Scan for the cell matching the given text and deliver its [x, y] coordinate at center. 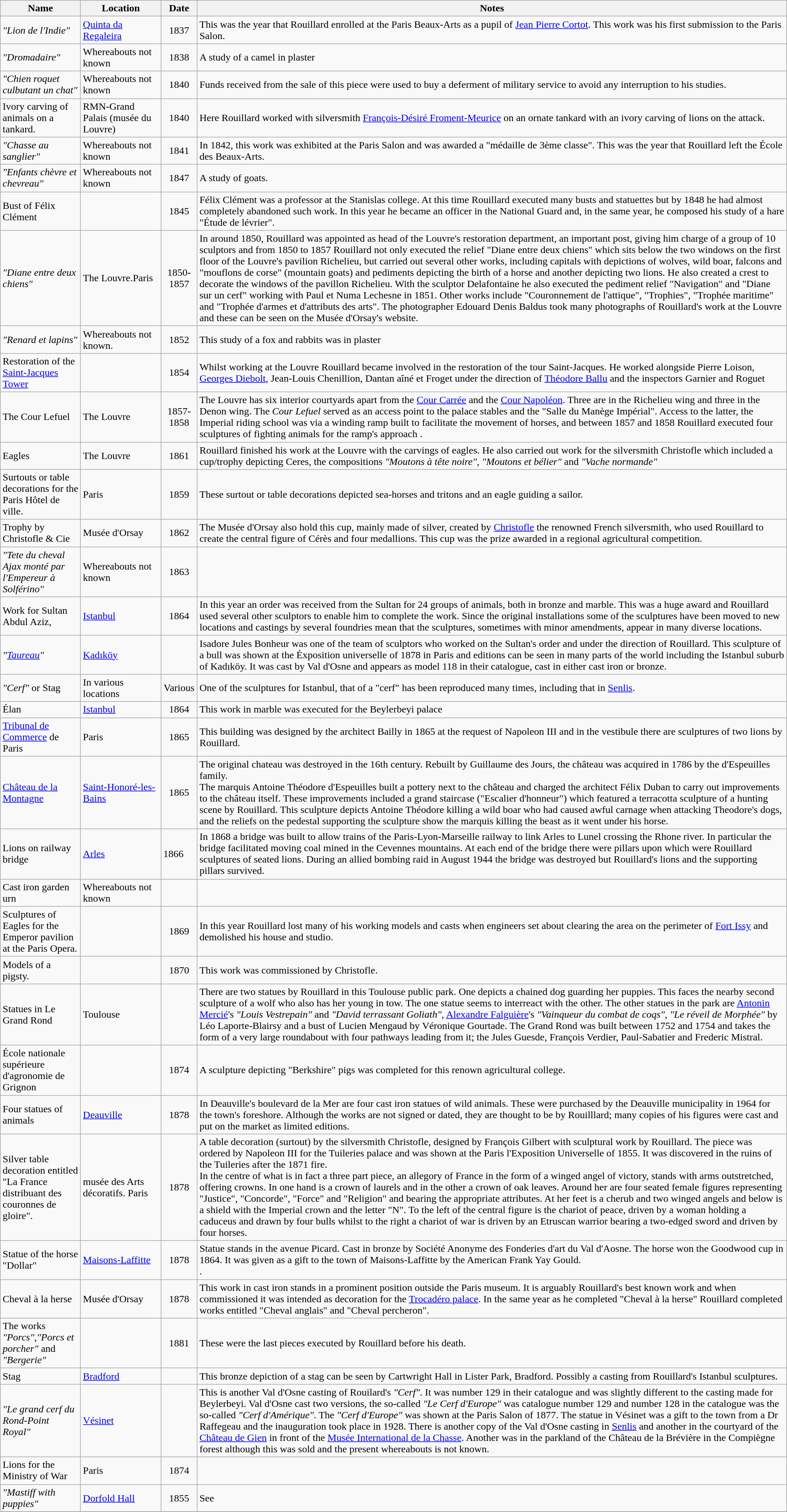
Bust of Félix Clément [40, 211]
"Le grand cerf du Rond-Point Royal" [40, 1421]
Models of a pigsty. [40, 970]
Funds received from the sale of this piece were used to buy a deferment of military service to avoid any interruption to his studies. [492, 85]
Statues in Le Grand Rond [40, 1014]
Quinta da Regaleira [121, 30]
École nationale supérieure d'agronomie de Grignon [40, 1070]
1845 [179, 211]
"Chien roquet culbutant un chat" [40, 85]
1861 [179, 456]
"Renard et lapins" [40, 340]
Arles [121, 854]
1837 [179, 30]
Dorfold Hall [121, 1498]
"Mastiff with puppies" [40, 1498]
A study of goats. [492, 178]
The Louvre.Paris [121, 278]
Kadıköy [121, 655]
This work in marble was executed for the Beylerbeyi palace [492, 710]
1850-1857 [179, 278]
1857-1858 [179, 417]
Cheval à la herse [40, 1299]
Here Rouillard worked with silversmith François-Désiré Froment-Meurice on an ornate tankard with an ivory carving of lions on the attack. [492, 118]
"Lion de l'Indie" [40, 30]
1869 [179, 931]
Cast iron garden urn [40, 893]
Élan [40, 710]
This work was commissioned by Christofle. [492, 970]
A study of a camel in plaster [492, 57]
Tribunal de Commerce de Paris [40, 737]
"Tete du cheval Ajax monté par l'Empereur à Solférino" [40, 572]
Sculptures of Eagles for the Emperor pavilion at the Paris Opera. [40, 931]
In various locations [121, 688]
"Taureau" [40, 655]
1847 [179, 178]
Ivory carving of animals on a tankard. [40, 118]
1881 [179, 1343]
Lions on railway bridge [40, 854]
Toulouse [121, 1014]
1838 [179, 57]
Eagles [40, 456]
These were the last pieces executed by Rouillard before his death. [492, 1343]
Saint-Honoré-les-Bains [121, 793]
1852 [179, 340]
"Cerf" or Stag [40, 688]
This study of a fox and rabbits was in plaster [492, 340]
Bradford [121, 1376]
Maisons-Laffitte [121, 1260]
Trophy by Christofle & Cie [40, 533]
Date [179, 8]
"Dromadaire" [40, 57]
Whereabouts not known. [121, 340]
Four statues of animals [40, 1115]
These surtout or table decorations depicted sea-horses and tritons and an eagle guiding a sailor. [492, 494]
This bronze depiction of a stag can be seen by Cartwright Hall in Lister Park, Bradford. Possibly a casting from Rouillard's Istanbul sculptures. [492, 1376]
Lions for the Ministry of War [40, 1470]
1859 [179, 494]
"Diane entre deux chiens" [40, 278]
1863 [179, 572]
RMN-Grand Palais (musée du Louvre) [121, 118]
Statue of the horse "Dollar" [40, 1260]
1854 [179, 372]
"Enfants chèvre et chevreau" [40, 178]
"Chasse au sanglier" [40, 150]
See [492, 1498]
The Cour Lefuel [40, 417]
Deauville [121, 1115]
Silver table decoration entitled "La France distribuant des couronnes de gloire". [40, 1187]
1870 [179, 970]
1866 [179, 854]
Notes [492, 8]
The works "Porcs","Porcs et porcher" and "Bergerie" [40, 1343]
1841 [179, 150]
1862 [179, 533]
Location [121, 8]
Surtouts or table decorations for the Paris Hôtel de ville. [40, 494]
One of the sculptures for Istanbul, that of a "cerf" has been reproduced many times, including that in Senlis. [492, 688]
Château de la Montagne [40, 793]
A sculpture depicting "Berkshire" pigs was completed for this renown agricultural college. [492, 1070]
Various [179, 688]
Work for Sultan Abdul Aziz, [40, 616]
1855 [179, 1498]
Name [40, 8]
Restoration of the Saint-Jacques Tower [40, 372]
Stag [40, 1376]
musée des Arts décoratifs. Paris [121, 1187]
Vésinet [121, 1421]
